Pinpoint the cell where the given text exists, returning its [x, y] midpoint coordinate. 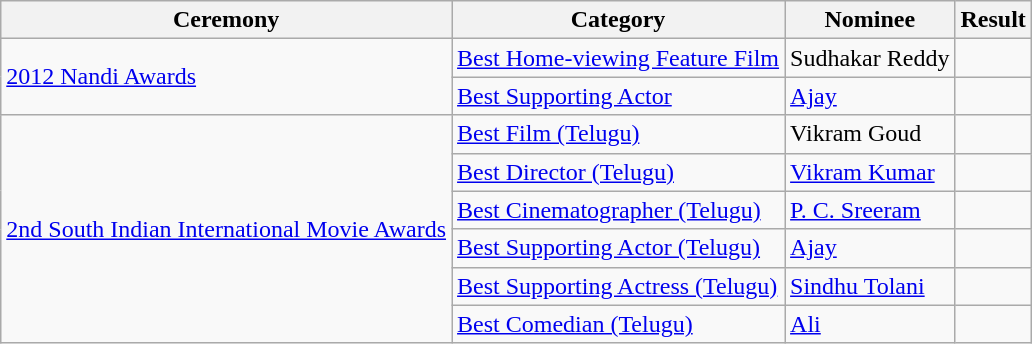
Best Home-viewing Feature Film [618, 58]
Best Cinematographer (Telugu) [618, 210]
Ali [870, 324]
Best Supporting Actor (Telugu) [618, 248]
Ceremony [226, 20]
Best Supporting Actress (Telugu) [618, 286]
Vikram Kumar [870, 172]
2nd South Indian International Movie Awards [226, 229]
2012 Nandi Awards [226, 77]
Nominee [870, 20]
Best Director (Telugu) [618, 172]
Sudhakar Reddy [870, 58]
Best Supporting Actor [618, 96]
Category [618, 20]
Best Comedian (Telugu) [618, 324]
Best Film (Telugu) [618, 134]
P. C. Sreeram [870, 210]
Vikram Goud [870, 134]
Sindhu Tolani [870, 286]
Result [993, 20]
